Determine the [x, y] coordinate at the center of the cell enclosing the given text.  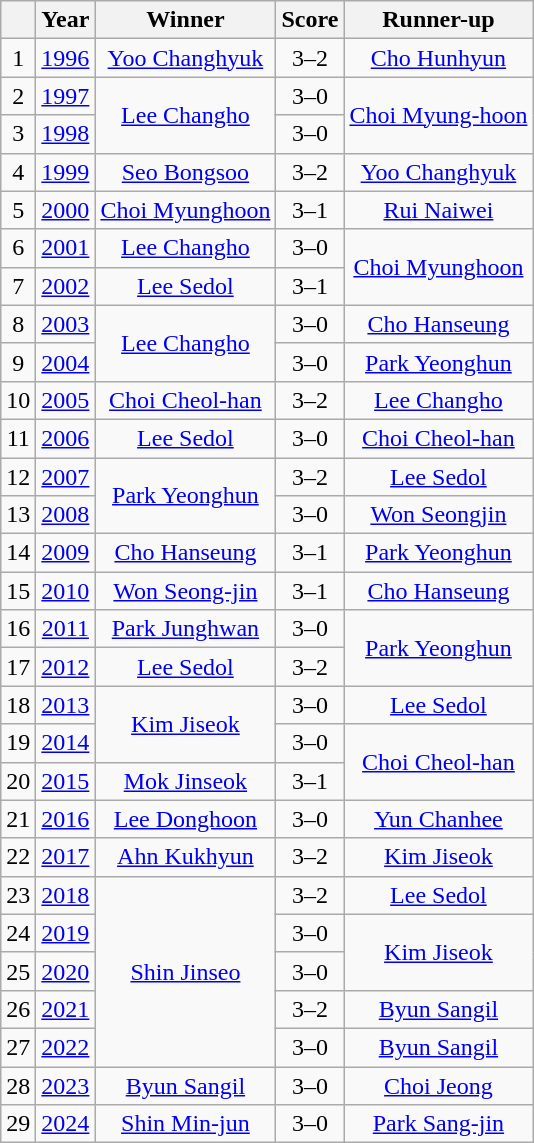
2019 [66, 933]
9 [18, 362]
16 [18, 629]
2015 [66, 781]
Cho Hunhyun [438, 58]
2016 [66, 819]
Score [310, 20]
Shin Min-jun [186, 1124]
Park Junghwan [186, 629]
17 [18, 667]
2010 [66, 591]
2003 [66, 324]
2011 [66, 629]
2004 [66, 362]
25 [18, 971]
1 [18, 58]
2007 [66, 477]
2014 [66, 743]
2012 [66, 667]
21 [18, 819]
14 [18, 553]
Ahn Kukhyun [186, 857]
2017 [66, 857]
2020 [66, 971]
2 [18, 96]
Shin Jinseo [186, 971]
Won Seong-jin [186, 591]
1997 [66, 96]
Mok Jinseok [186, 781]
Rui Naiwei [438, 210]
2002 [66, 286]
3 [18, 134]
11 [18, 438]
20 [18, 781]
Won Seongjin [438, 515]
18 [18, 705]
4 [18, 172]
1998 [66, 134]
6 [18, 248]
1999 [66, 172]
Yun Chanhee [438, 819]
5 [18, 210]
2005 [66, 400]
Winner [186, 20]
Seo Bongsoo [186, 172]
19 [18, 743]
Year [66, 20]
2008 [66, 515]
2009 [66, 553]
2023 [66, 1085]
27 [18, 1047]
2018 [66, 895]
10 [18, 400]
2024 [66, 1124]
Choi Jeong [438, 1085]
28 [18, 1085]
22 [18, 857]
Park Sang-jin [438, 1124]
2013 [66, 705]
26 [18, 1009]
29 [18, 1124]
1996 [66, 58]
24 [18, 933]
13 [18, 515]
2006 [66, 438]
7 [18, 286]
23 [18, 895]
2001 [66, 248]
12 [18, 477]
2022 [66, 1047]
Lee Donghoon [186, 819]
15 [18, 591]
8 [18, 324]
Choi Myung-hoon [438, 115]
2021 [66, 1009]
2000 [66, 210]
Runner-up [438, 20]
